Provide the (X, Y) coordinate of the cell's center where the given text is located.  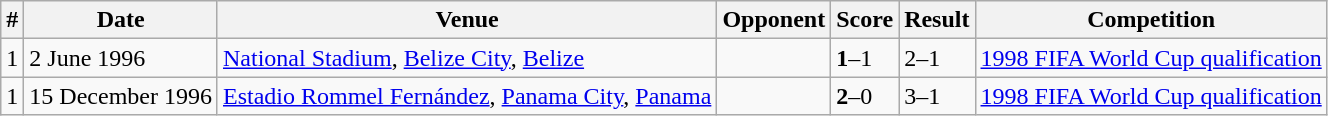
15 December 1996 (121, 96)
Score (865, 20)
Result (937, 20)
2 June 1996 (121, 58)
Estadio Rommel Fernández, Panama City, Panama (466, 96)
2–1 (937, 58)
3–1 (937, 96)
Venue (466, 20)
2–0 (865, 96)
National Stadium, Belize City, Belize (466, 58)
Competition (1151, 20)
1–1 (865, 58)
# (12, 20)
Opponent (774, 20)
Date (121, 20)
